Locate the cell with the specified text and output its [x, y] center coordinate. 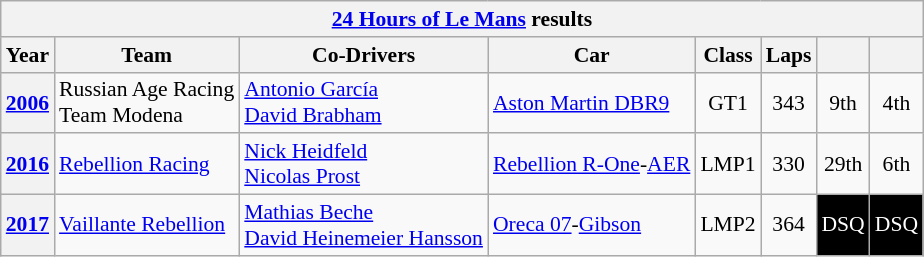
9th [842, 102]
LMP1 [728, 164]
29th [842, 164]
2017 [28, 226]
Oreca 07-Gibson [592, 226]
343 [789, 102]
6th [896, 164]
Aston Martin DBR9 [592, 102]
364 [789, 226]
LMP2 [728, 226]
Antonio García David Brabham [364, 102]
Rebellion R-One-AER [592, 164]
Vaillante Rebellion [146, 226]
Team [146, 55]
Mathias Beche David Heinemeier Hansson [364, 226]
2006 [28, 102]
330 [789, 164]
Year [28, 55]
Co-Drivers [364, 55]
2016 [28, 164]
Russian Age Racing Team Modena [146, 102]
Class [728, 55]
Laps [789, 55]
24 Hours of Le Mans results [462, 19]
4th [896, 102]
Car [592, 55]
GT1 [728, 102]
Nick Heidfeld Nicolas Prost [364, 164]
Rebellion Racing [146, 164]
